Identify which cell holds the provided text, then report its [X, Y] central coordinate. 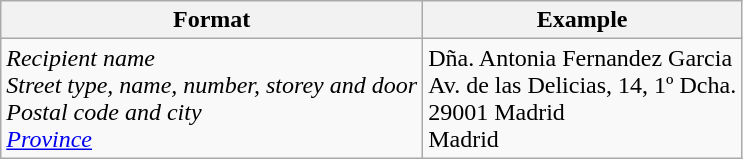
Example [582, 20]
Dña. Antonia Fernandez Garcia Av. de las Delicias, 14, 1º Dcha. 29001 Madrid Madrid [582, 98]
Format [212, 20]
Recipient name Street type, name, number, storey and door Postal code and cityProvince [212, 98]
